Determine the (X, Y) coordinate at the center of the cell enclosing the given text.  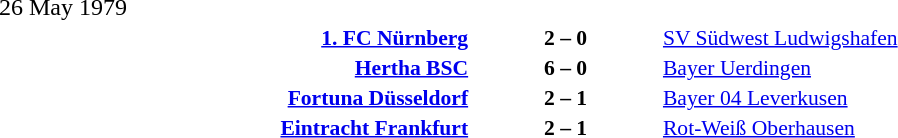
6 – 0 (566, 68)
2 – 1 (566, 98)
2 – 0 (566, 38)
